Return the (X, Y) coordinate for the center point of the cell that contains the specified text.  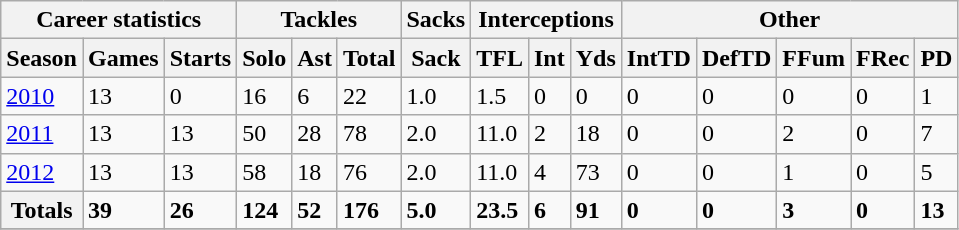
50 (264, 134)
124 (264, 210)
28 (315, 134)
Interceptions (546, 20)
Total (369, 58)
Season (42, 58)
PD (936, 58)
3 (814, 210)
5.0 (436, 210)
5 (936, 172)
52 (315, 210)
4 (549, 172)
Tackles (319, 20)
Ast (315, 58)
58 (264, 172)
Totals (42, 210)
2011 (42, 134)
16 (264, 96)
Solo (264, 58)
FFum (814, 58)
Sacks (436, 20)
IntTD (658, 58)
7 (936, 134)
Sack (436, 58)
Int (549, 58)
39 (123, 210)
23.5 (500, 210)
Games (123, 58)
1.5 (500, 96)
2010 (42, 96)
FRec (883, 58)
Starts (200, 58)
22 (369, 96)
Yds (596, 58)
91 (596, 210)
Other (790, 20)
26 (200, 210)
76 (369, 172)
TFL (500, 58)
78 (369, 134)
2012 (42, 172)
1.0 (436, 96)
Career statistics (119, 20)
DefTD (736, 58)
73 (596, 172)
176 (369, 210)
